Scan for the cell matching the given text and deliver its (x, y) coordinate at center. 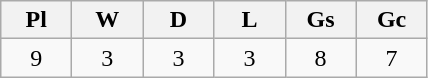
8 (320, 58)
7 (392, 58)
Gc (392, 20)
W (108, 20)
Pl (36, 20)
L (250, 20)
Gs (320, 20)
9 (36, 58)
D (178, 20)
